Pinpoint the cell where the given text exists, returning its [x, y] midpoint coordinate. 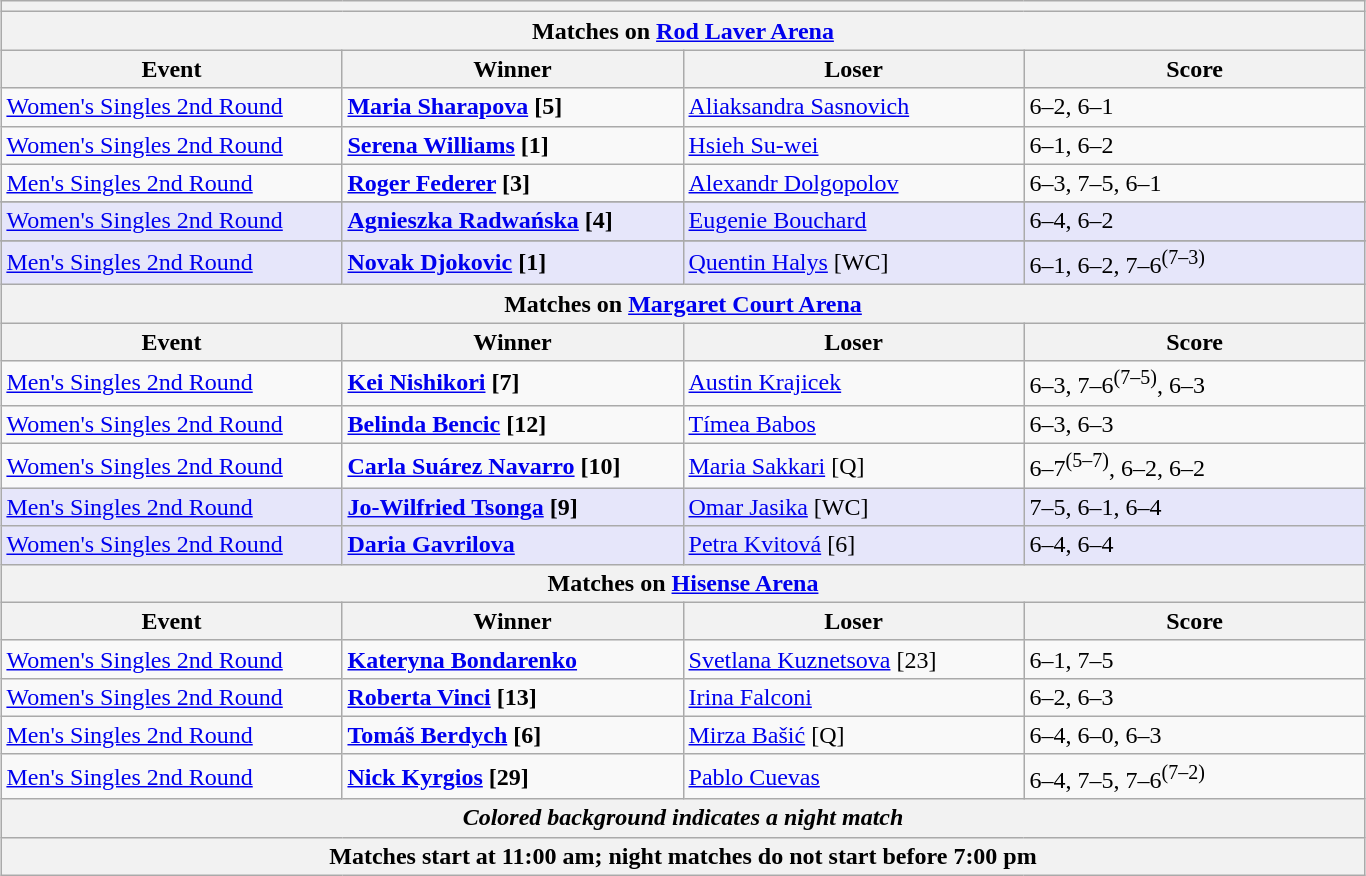
6–1, 6–2, 7–6(7–3) [1194, 262]
Agnieszka Radwańska [4] [512, 221]
6–4, 6–4 [1194, 545]
Svetlana Kuznetsova [23] [854, 659]
Matches on Rod Laver Arena [683, 31]
Tímea Babos [854, 424]
Quentin Halys [WC] [854, 262]
6–1, 6–2 [1194, 145]
Roger Federer [3] [512, 183]
6–3, 7–6(7–5), 6–3 [1194, 384]
Maria Sakkari [Q] [854, 466]
Maria Sharapova [5] [512, 107]
Aliaksandra Sasnovich [854, 107]
6–2, 6–1 [1194, 107]
Petra Kvitová [6] [854, 545]
Mirza Bašić [Q] [854, 735]
Serena Williams [1] [512, 145]
Nick Kyrgios [29] [512, 776]
6–4, 6–0, 6–3 [1194, 735]
Omar Jasika [WC] [854, 507]
Kei Nishikori [7] [512, 384]
6–4, 7–5, 7–6(7–2) [1194, 776]
6–3, 7–5, 6–1 [1194, 183]
Austin Krajicek [854, 384]
Jo-Wilfried Tsonga [9] [512, 507]
Matches on Margaret Court Arena [683, 304]
Pablo Cuevas [854, 776]
Kateryna Bondarenko [512, 659]
Matches on Hisense Arena [683, 583]
6–7(5–7), 6–2, 6–2 [1194, 466]
6–3, 6–3 [1194, 424]
Matches start at 11:00 am; night matches do not start before 7:00 pm [683, 856]
Eugenie Bouchard [854, 221]
6–4, 6–2 [1194, 221]
7–5, 6–1, 6–4 [1194, 507]
Irina Falconi [854, 697]
6–2, 6–3 [1194, 697]
Daria Gavrilova [512, 545]
Alexandr Dolgopolov [854, 183]
6–1, 7–5 [1194, 659]
Tomáš Berdych [6] [512, 735]
Belinda Bencic [12] [512, 424]
Colored background indicates a night match [683, 818]
Novak Djokovic [1] [512, 262]
Roberta Vinci [13] [512, 697]
Carla Suárez Navarro [10] [512, 466]
Hsieh Su-wei [854, 145]
